Return the (X, Y) coordinate for the center point of the cell that contains the specified text.  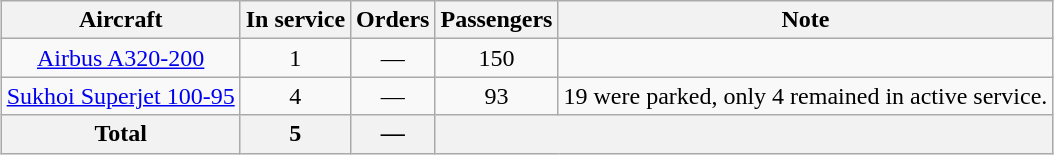
Passengers (496, 20)
5 (295, 134)
In service (295, 20)
Total (120, 134)
Note (806, 20)
Aircraft (120, 20)
Orders (393, 20)
Sukhoi Superjet 100-95 (120, 96)
4 (295, 96)
19 were parked, only 4 remained in active service. (806, 96)
Airbus A320-200 (120, 58)
93 (496, 96)
150 (496, 58)
1 (295, 58)
